Determine the (X, Y) coordinate at the center of the cell enclosing the given text.  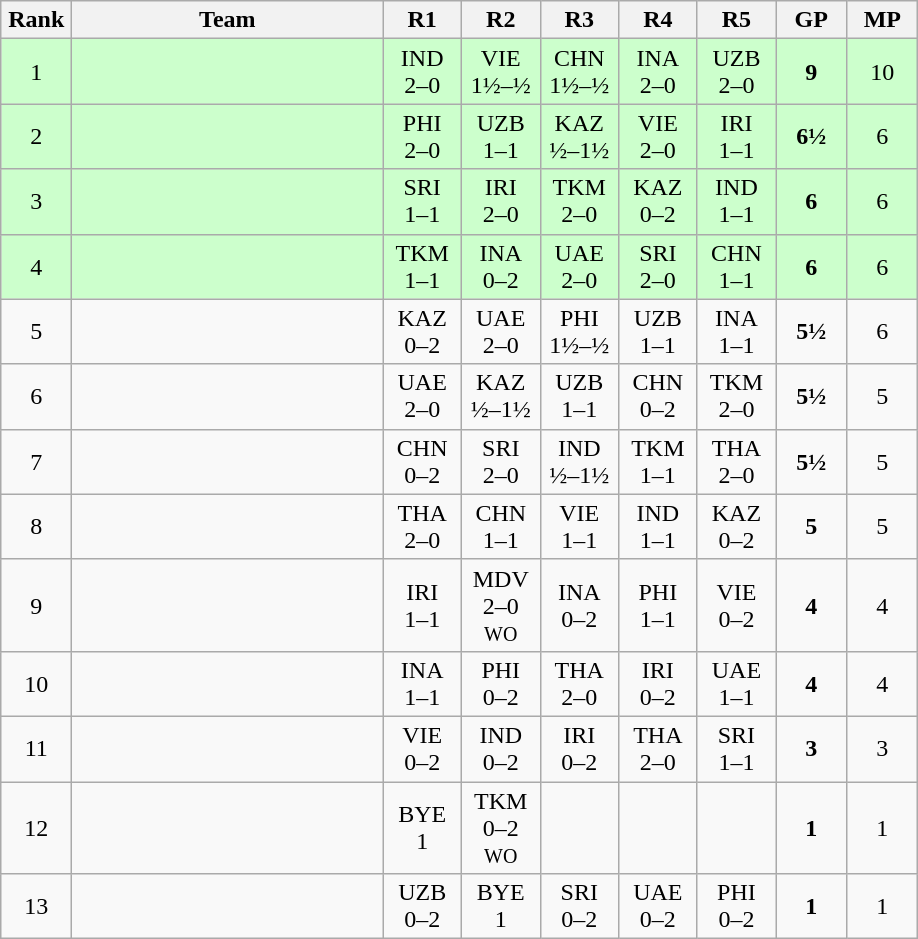
7 (36, 462)
UAE0–2 (658, 906)
PHI1½–½ (580, 332)
UAE1–1 (736, 684)
6½ (812, 136)
MDV2–0 WO (500, 605)
R2 (500, 20)
VIE1½–½ (500, 72)
R5 (736, 20)
Rank (36, 20)
R4 (658, 20)
UZB2–0 (736, 72)
MP (882, 20)
VIE2–0 (658, 136)
GP (812, 20)
IND0–2 (500, 748)
IRI2–0 (500, 202)
2 (36, 136)
R1 (422, 20)
PHI2–0 (422, 136)
12 (36, 828)
INA2–0 (658, 72)
8 (36, 526)
SRI0–2 (580, 906)
CHN1½–½ (580, 72)
UZB0–2 (422, 906)
R3 (580, 20)
IND2–0 (422, 72)
IND½–1½ (580, 462)
TKM0–2 WO (500, 828)
Team (228, 20)
11 (36, 748)
13 (36, 906)
VIE1–1 (580, 526)
PHI1–1 (658, 605)
